Find where the given text appears and provide that cell's center as [x, y] coordinate. 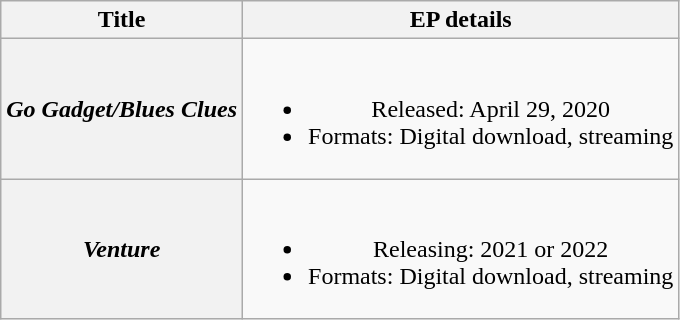
EP details [461, 20]
Go Gadget/Blues Clues [122, 109]
Title [122, 20]
Venture [122, 249]
Releasing: 2021 or 2022Formats: Digital download, streaming [461, 249]
Released: April 29, 2020Formats: Digital download, streaming [461, 109]
